Determine the (x, y) coordinate at the center of the cell enclosing the given text.  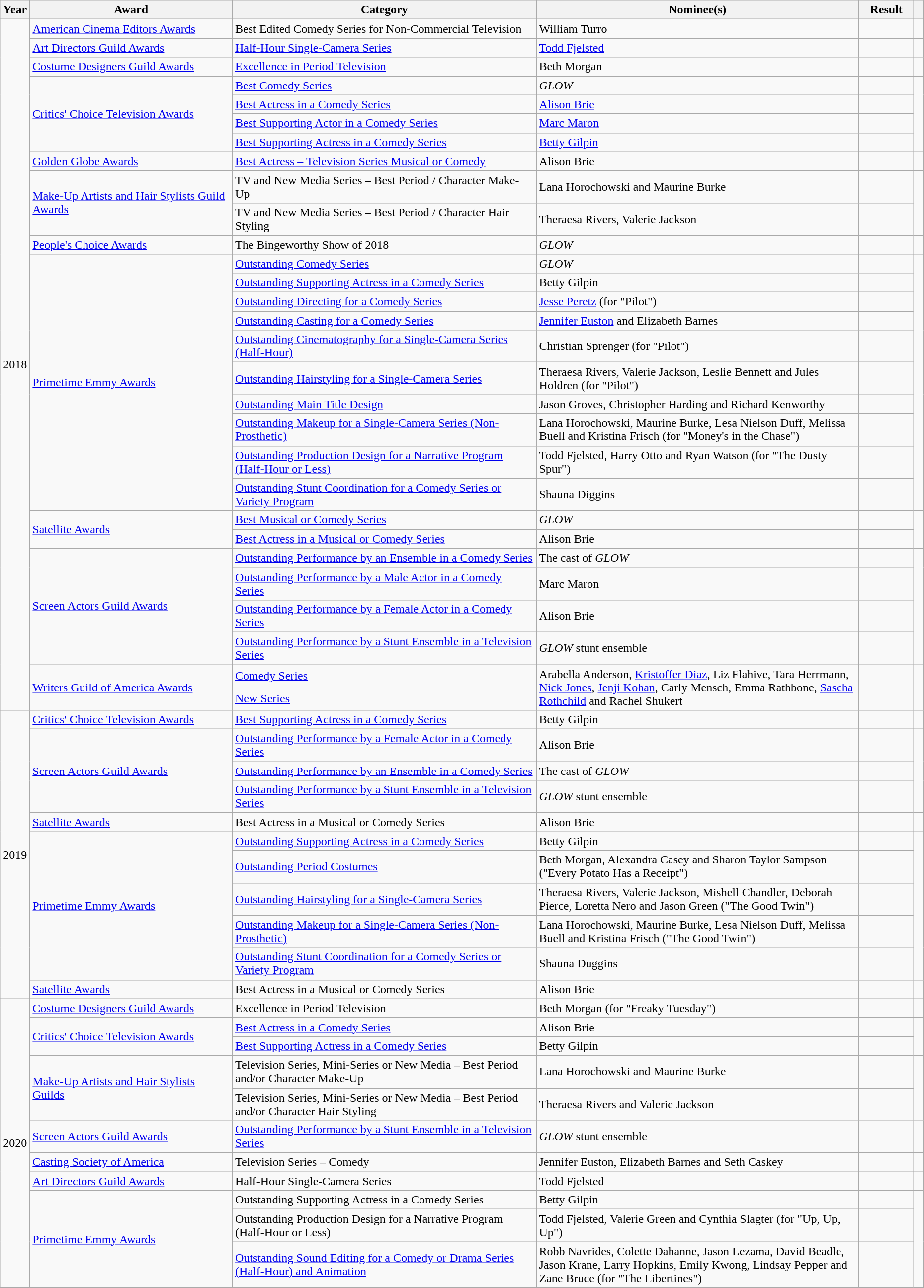
People's Choice Awards (131, 245)
Christian Sprenger (for "Pilot") (697, 346)
Lana Horochowski, Maurine Burke, Lesa Nielson Duff, Melissa Buell and Kristina Frisch ("The Good Twin") (697, 932)
Shauna Duggins (697, 963)
Theraesa Rivers, Valerie Jackson, Mishell Chandler, Deborah Pierce, Loretta Nero and Jason Green ("The Good Twin") (697, 899)
TV and New Media Series – Best Period / Character Hair Styling (384, 219)
Television Series, Mini-Series or New Media – Best Period and/or Character Hair Styling (384, 1104)
Jason Groves, Christopher Harding and Richard Kenworthy (697, 404)
Lana Horochowski, Maurine Burke, Lesa Nielson Duff, Melissa Buell and Kristina Frisch (for "Money's in the Chase") (697, 429)
Outstanding Performance by a Male Actor in a Comedy Series (384, 584)
Outstanding Cinematography for a Single-Camera Series (Half-Hour) (384, 346)
Best Supporting Actor in a Comedy Series (384, 123)
Best Musical or Comedy Series (384, 520)
Jennifer Euston, Elizabeth Barnes and Seth Caskey (697, 1162)
Make-Up Artists and Hair Stylists Guild Awards (131, 203)
Jennifer Euston and Elizabeth Barnes (697, 321)
Outstanding Comedy Series (384, 264)
Outstanding Sound Editing for a Comedy or Drama Series (Half-Hour) and Animation (384, 1265)
William Turro (697, 29)
2019 (15, 855)
Award (131, 10)
American Cinema Editors Awards (131, 29)
Best Actress – Television Series Musical or Comedy (384, 161)
Outstanding Casting for a Comedy Series (384, 321)
Casting Society of America (131, 1162)
Make-Up Artists and Hair Stylists Guilds (131, 1088)
Nominee(s) (697, 10)
Television Series – Comedy (384, 1162)
Result (886, 10)
Golden Globe Awards (131, 161)
2020 (15, 1143)
Theraesa Rivers, Valerie Jackson, Leslie Bennett and Jules Holdren (for "Pilot") (697, 379)
Outstanding Main Title Design (384, 404)
Outstanding Directing for a Comedy Series (384, 302)
Beth Morgan (for "Freaky Tuesday") (697, 1008)
New Series (384, 699)
Beth Morgan, Alexandra Casey and Sharon Taylor Sampson ("Every Potato Has a Receipt") (697, 867)
Outstanding Period Costumes (384, 867)
Best Edited Comedy Series for Non-Commercial Television (384, 29)
Jesse Peretz (for "Pilot") (697, 302)
Todd Fjelsted, Valerie Green and Cynthia Slagter (for "Up, Up, Up") (697, 1226)
Writers Guild of America Awards (131, 687)
Year (15, 10)
Comedy Series (384, 676)
Beth Morgan (697, 67)
Theraesa Rivers, Valerie Jackson (697, 219)
TV and New Media Series – Best Period / Character Make-Up (384, 187)
Category (384, 10)
The Bingeworthy Show of 2018 (384, 245)
2018 (15, 365)
Theraesa Rivers and Valerie Jackson (697, 1104)
Todd Fjelsted, Harry Otto and Ryan Watson (for "The Dusty Spur") (697, 462)
Television Series, Mini-Series or New Media – Best Period and/or Character Make-Up (384, 1072)
Best Comedy Series (384, 86)
Shauna Diggins (697, 494)
